Provide the [x, y] coordinate of the cell's center where the given text is located.  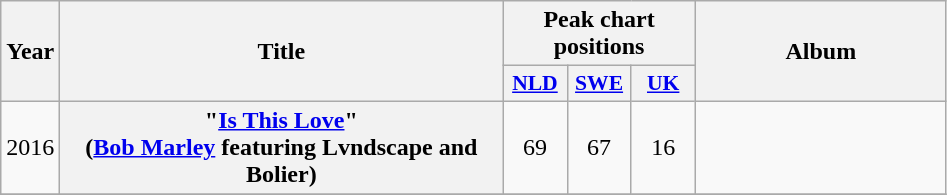
Peak chart positions [599, 34]
Year [30, 52]
Album [820, 52]
Title [282, 52]
"Is This Love" (Bob Marley featuring Lvndscape and Bolier) [282, 147]
2016 [30, 147]
16 [663, 147]
67 [599, 147]
69 [535, 147]
NLD [535, 84]
UK [663, 84]
SWE [599, 84]
